Extract the (X, Y) coordinate from the center of the cell holding the provided text.  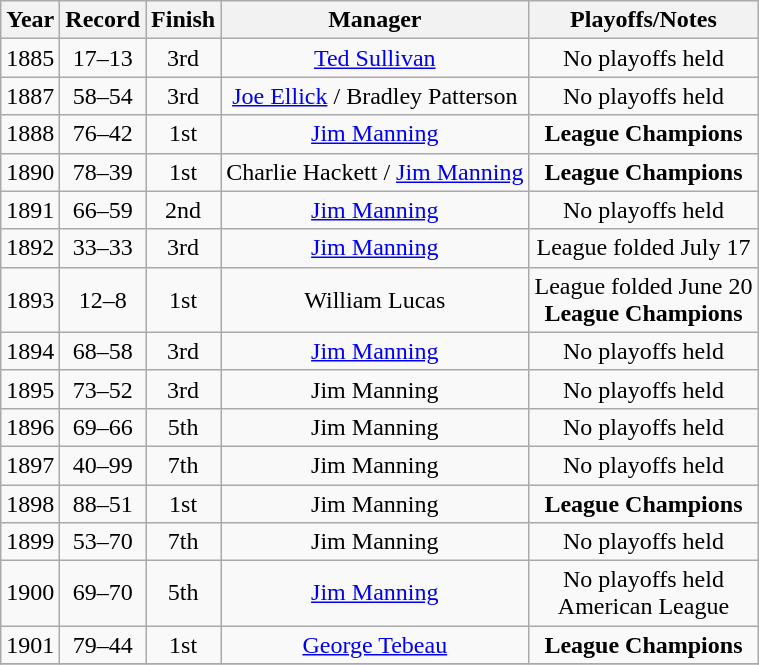
1891 (30, 210)
1885 (30, 58)
1900 (30, 594)
88–51 (103, 503)
73–52 (103, 389)
1896 (30, 427)
Finish (184, 20)
League folded July 17 (644, 248)
William Lucas (375, 300)
17–13 (103, 58)
Playoffs/Notes (644, 20)
Record (103, 20)
1901 (30, 645)
33–33 (103, 248)
Joe Ellick / Bradley Patterson (375, 96)
1890 (30, 172)
Manager (375, 20)
69–66 (103, 427)
2nd (184, 210)
68–58 (103, 351)
40–99 (103, 465)
Year (30, 20)
George Tebeau (375, 645)
78–39 (103, 172)
58–54 (103, 96)
Charlie Hackett / Jim Manning (375, 172)
12–8 (103, 300)
League folded June 20League Champions (644, 300)
1895 (30, 389)
66–59 (103, 210)
1892 (30, 248)
1898 (30, 503)
69–70 (103, 594)
53–70 (103, 542)
79–44 (103, 645)
Ted Sullivan (375, 58)
No playoffs heldAmerican League (644, 594)
76–42 (103, 134)
1894 (30, 351)
1899 (30, 542)
1897 (30, 465)
1888 (30, 134)
1887 (30, 96)
1893 (30, 300)
